Return (X, Y) of the center of cell containing provided text 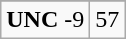
UNC -9 (46, 20)
57 (108, 20)
